Determine the (X, Y) coordinate at the center of the cell enclosing the given text.  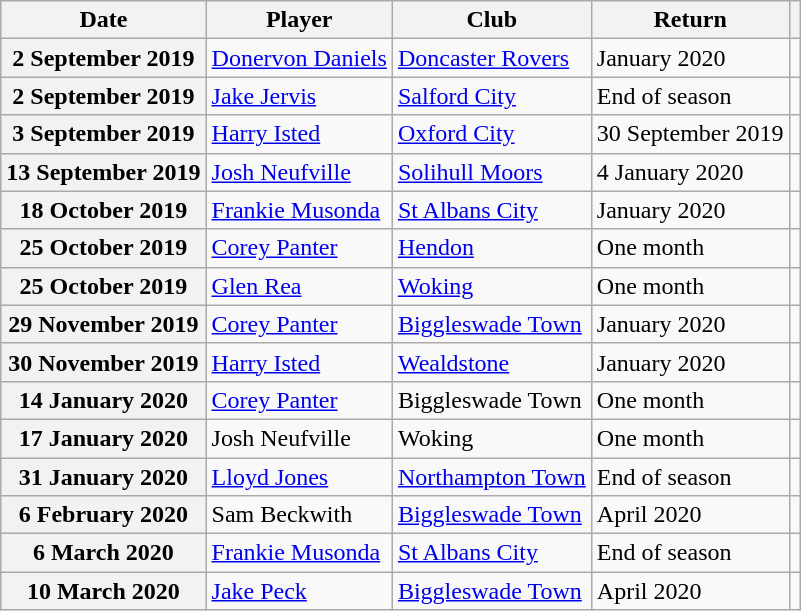
Northampton Town (492, 477)
Jake Peck (299, 591)
14 January 2020 (104, 400)
Solihull Moors (492, 172)
6 February 2020 (104, 515)
30 November 2019 (104, 362)
Salford City (492, 96)
10 March 2020 (104, 591)
18 October 2019 (104, 210)
6 March 2020 (104, 553)
13 September 2019 (104, 172)
Doncaster Rovers (492, 58)
Club (492, 20)
3 September 2019 (104, 134)
Jake Jervis (299, 96)
29 November 2019 (104, 324)
Glen Rea (299, 286)
Player (299, 20)
Lloyd Jones (299, 477)
Sam Beckwith (299, 515)
Date (104, 20)
30 September 2019 (690, 134)
17 January 2020 (104, 438)
Hendon (492, 248)
Return (690, 20)
Oxford City (492, 134)
Wealdstone (492, 362)
Donervon Daniels (299, 58)
4 January 2020 (690, 172)
31 January 2020 (104, 477)
